Provide the (X, Y) coordinate of the cell's center where the given text is located.  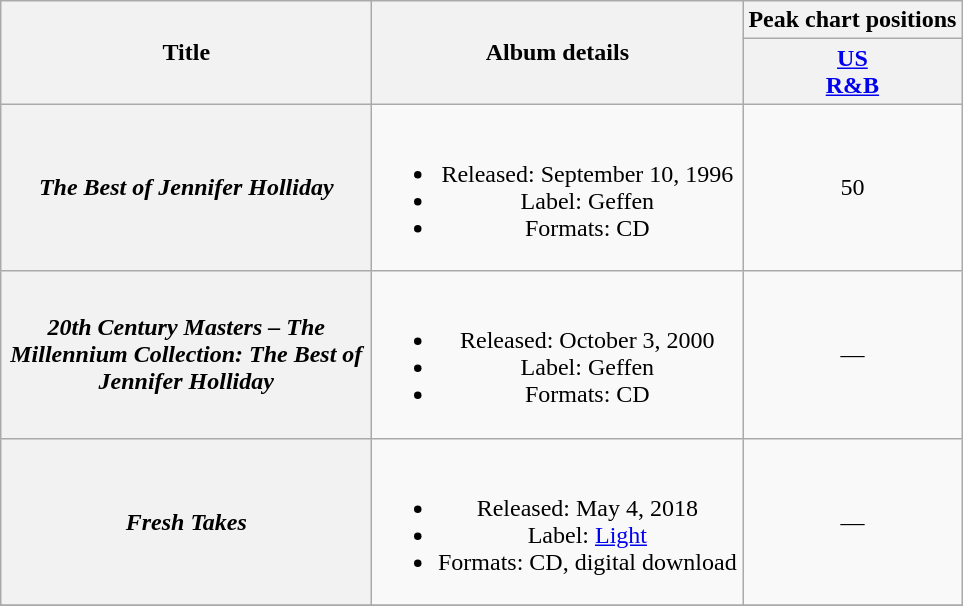
Peak chart positions (852, 20)
20th Century Masters – The Millennium Collection: The Best of Jennifer Holliday (186, 354)
Fresh Takes (186, 522)
Released: October 3, 2000Label: GeffenFormats: CD (558, 354)
The Best of Jennifer Holliday (186, 188)
Album details (558, 52)
Released: September 10, 1996Label: GeffenFormats: CD (558, 188)
USR&B (852, 72)
50 (852, 188)
Title (186, 52)
Released: May 4, 2018Label: LightFormats: CD, digital download (558, 522)
